Return the [X, Y] coordinate for the center point of the cell that contains the specified text.  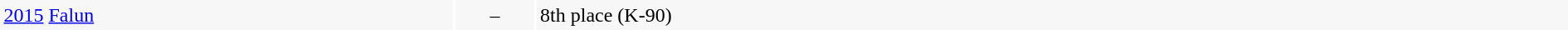
8th place (K-90) [1052, 15]
2015 Falun [226, 15]
– [494, 15]
